From the cell containing the given text, extract its center point as (X, Y) coordinate. 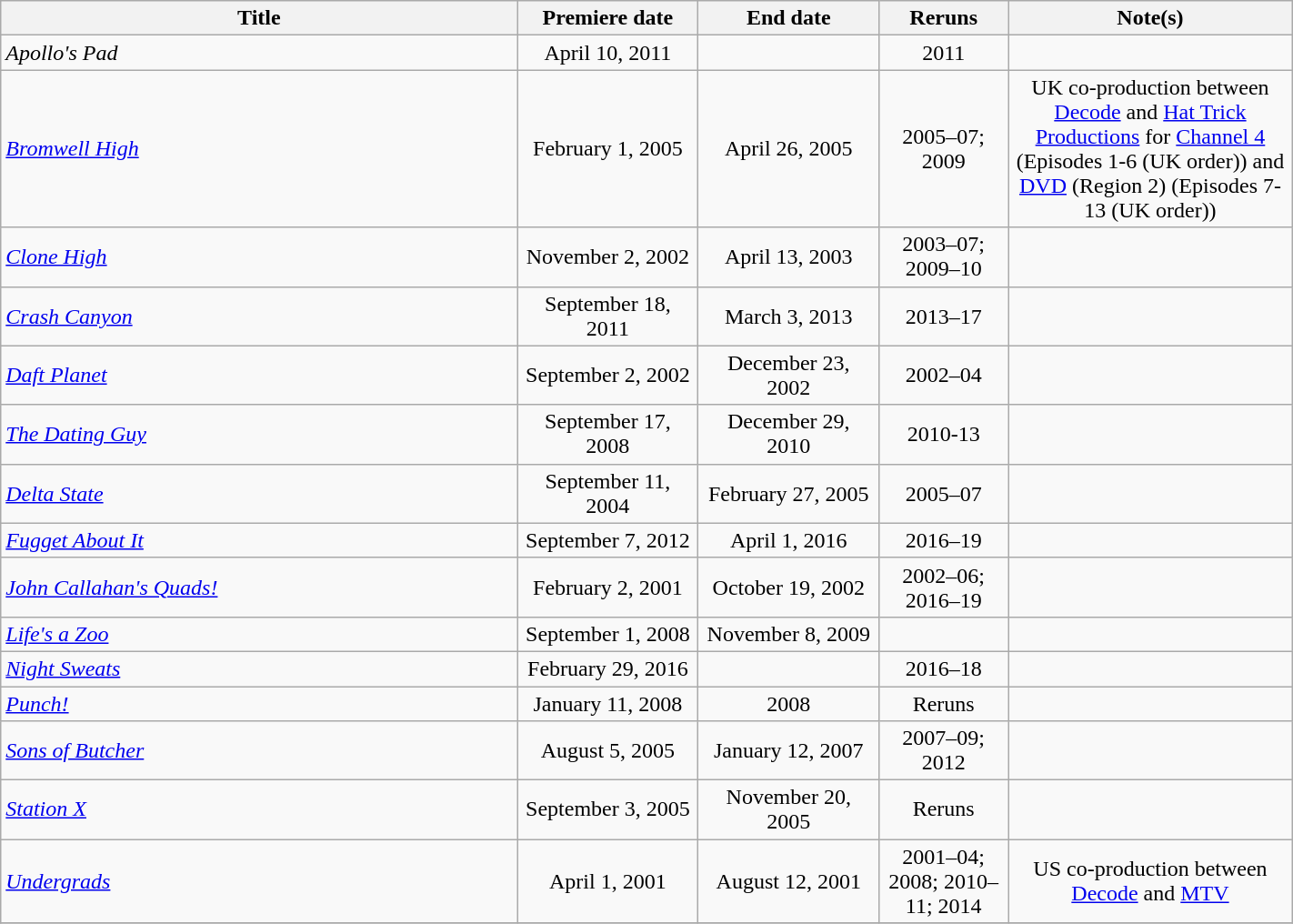
End date (789, 18)
The Dating Guy (259, 435)
2011 (944, 53)
Night Sweats (259, 668)
September 11, 2004 (607, 493)
April 10, 2011 (607, 53)
Clone High (259, 256)
Punch! (259, 703)
November 8, 2009 (789, 634)
November 2, 2002 (607, 256)
April 1, 2001 (607, 881)
September 18, 2011 (607, 316)
US co-production between Decode and MTV (1151, 881)
Station X (259, 809)
UK co-production between Decode and Hat Trick Productions for Channel 4 (Episodes 1-6 (UK order)) and DVD (Region 2) (Episodes 7-13 (UK order)) (1151, 149)
March 3, 2013 (789, 316)
February 27, 2005 (789, 493)
September 2, 2002 (607, 375)
April 1, 2016 (789, 540)
September 1, 2008 (607, 634)
2008 (789, 703)
2013–17 (944, 316)
Fugget About It (259, 540)
Life's a Zoo (259, 634)
2002–04 (944, 375)
December 29, 2010 (789, 435)
Daft Planet (259, 375)
January 12, 2007 (789, 751)
January 11, 2008 (607, 703)
Title (259, 18)
April 13, 2003 (789, 256)
Sons of Butcher (259, 751)
2010-13 (944, 435)
February 29, 2016 (607, 668)
October 19, 2002 (789, 588)
December 23, 2002 (789, 375)
2001–04; 2008; 2010–11; 2014 (944, 881)
2016–18 (944, 668)
August 12, 2001 (789, 881)
2002–06; 2016–19 (944, 588)
September 17, 2008 (607, 435)
Note(s) (1151, 18)
August 5, 2005 (607, 751)
April 26, 2005 (789, 149)
2007–09; 2012 (944, 751)
2005–07 (944, 493)
February 1, 2005 (607, 149)
Bromwell High (259, 149)
2016–19 (944, 540)
November 20, 2005 (789, 809)
September 7, 2012 (607, 540)
February 2, 2001 (607, 588)
2005–07; 2009 (944, 149)
Apollo's Pad (259, 53)
September 3, 2005 (607, 809)
Undergrads (259, 881)
2003–07; 2009–10 (944, 256)
John Callahan's Quads! (259, 588)
Crash Canyon (259, 316)
Delta State (259, 493)
Premiere date (607, 18)
